Detect which cell encompasses the target text, then output its [X, Y] center coordinate. 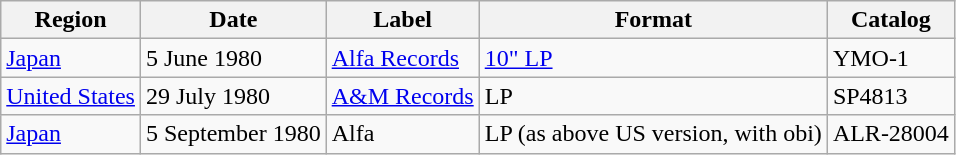
YMO-1 [890, 58]
29 July 1980 [233, 96]
SP4813 [890, 96]
Alfa [402, 134]
5 June 1980 [233, 58]
Label [402, 20]
LP [653, 96]
Format [653, 20]
A&M Records [402, 96]
Catalog [890, 20]
10" LP [653, 58]
ALR-28004 [890, 134]
Region [71, 20]
Date [233, 20]
Alfa Records [402, 58]
United States [71, 96]
5 September 1980 [233, 134]
LP (as above US version, with obi) [653, 134]
